Scan for the cell matching the given text and deliver its [X, Y] coordinate at center. 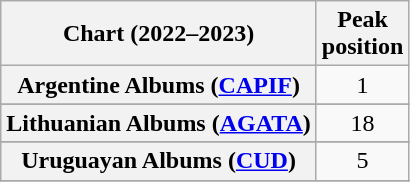
Uruguayan Albums (CUD) [159, 161]
Chart (2022–2023) [159, 34]
Peakposition [362, 34]
18 [362, 123]
5 [362, 161]
Lithuanian Albums (AGATA) [159, 123]
1 [362, 85]
Argentine Albums (CAPIF) [159, 85]
